Determine the [x, y] coordinate at the center of the cell enclosing the given text.  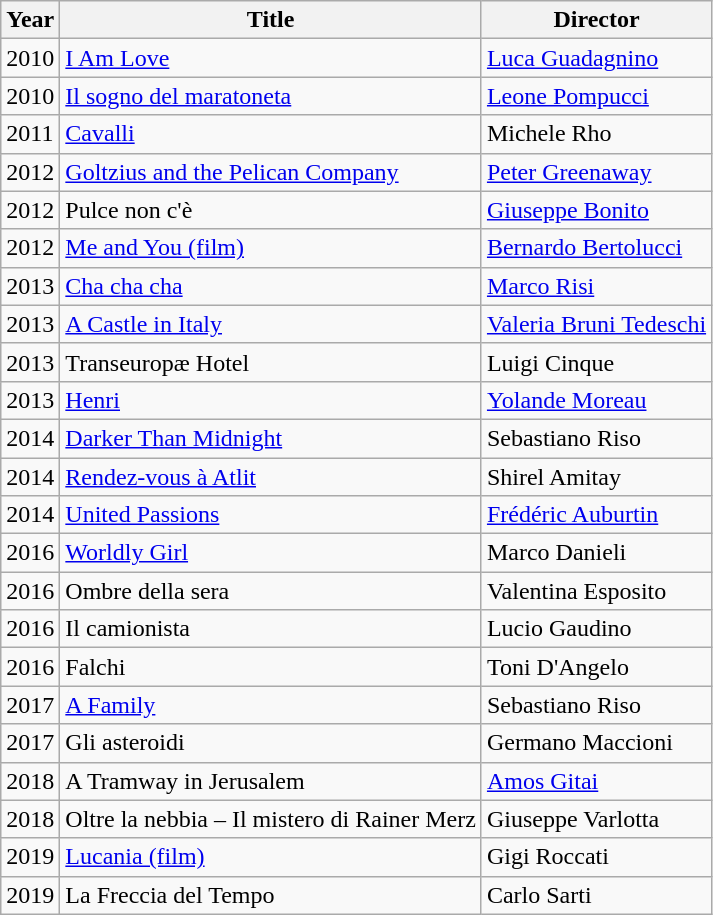
Henri [271, 400]
Giuseppe Bonito [596, 210]
Darker Than Midnight [271, 438]
2011 [30, 134]
Bernardo Bertolucci [596, 248]
Giuseppe Varlotta [596, 819]
I Am Love [271, 58]
Shirel Amitay [596, 477]
Yolande Moreau [596, 400]
Title [271, 20]
Transeuropæ Hotel [271, 362]
Toni D'Angelo [596, 667]
Marco Danieli [596, 553]
Michele Rho [596, 134]
A Castle in Italy [271, 324]
Goltzius and the Pelican Company [271, 172]
Lucio Gaudino [596, 629]
Rendez-vous à Atlit [271, 477]
A Family [271, 705]
Oltre la nebbia – Il mistero di Rainer Merz [271, 819]
Ombre della sera [271, 591]
Year [30, 20]
La Freccia del Tempo [271, 895]
Worldly Girl [271, 553]
United Passions [271, 515]
Valeria Bruni Tedeschi [596, 324]
Falchi [271, 667]
Amos Gitai [596, 781]
Me and You (film) [271, 248]
Pulce non c'è [271, 210]
Gigi Roccati [596, 857]
Gli asteroidi [271, 743]
Cha cha cha [271, 286]
A Tramway in Jerusalem [271, 781]
Peter Greenaway [596, 172]
Frédéric Auburtin [596, 515]
Marco Risi [596, 286]
Valentina Esposito [596, 591]
Il camionista [271, 629]
Director [596, 20]
Carlo Sarti [596, 895]
Il sogno del maratoneta [271, 96]
Germano Maccioni [596, 743]
Lucania (film) [271, 857]
Leone Pompucci [596, 96]
Cavalli [271, 134]
Luigi Cinque [596, 362]
Luca Guadagnino [596, 58]
